Determine the [X, Y] coordinate at the center of the cell enclosing the given text.  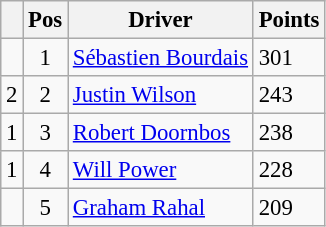
Pos [46, 20]
Justin Wilson [161, 95]
238 [288, 133]
209 [288, 208]
301 [288, 58]
Driver [161, 20]
243 [288, 95]
5 [46, 208]
Will Power [161, 170]
228 [288, 170]
Graham Rahal [161, 208]
Points [288, 20]
3 [46, 133]
Robert Doornbos [161, 133]
4 [46, 170]
Sébastien Bourdais [161, 58]
